Return the [X, Y] coordinate for the center point of the cell that contains the specified text.  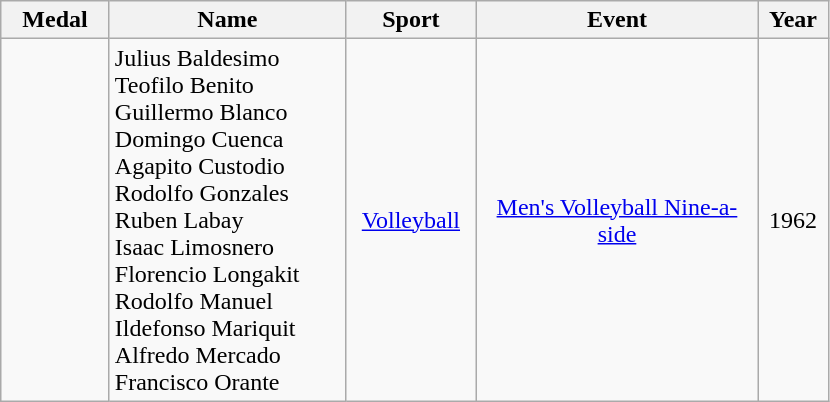
Men's Volleyball Nine-a-side [616, 220]
Medal [56, 20]
1962 [794, 220]
Sport [410, 20]
Volleyball [410, 220]
Event [616, 20]
Name [227, 20]
Year [794, 20]
